From the cell containing the given text, extract its center point as [X, Y] coordinate. 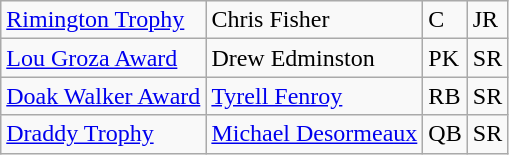
JR [487, 20]
Lou Groza Award [104, 58]
Draddy Trophy [104, 134]
Drew Edminston [314, 58]
Chris Fisher [314, 20]
Doak Walker Award [104, 96]
QB [445, 134]
Rimington Trophy [104, 20]
PK [445, 58]
Michael Desormeaux [314, 134]
RB [445, 96]
Tyrell Fenroy [314, 96]
C [445, 20]
